Output the (X, Y) coordinate of the center of the cell containing the given text.  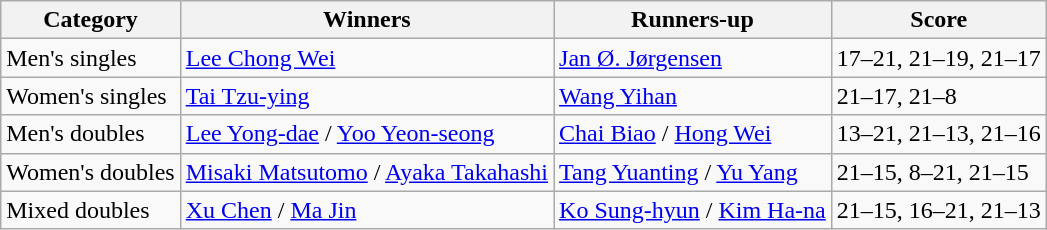
Category (90, 20)
21–17, 21–8 (938, 96)
17–21, 21–19, 21–17 (938, 58)
Mixed doubles (90, 210)
Wang Yihan (693, 96)
Men's singles (90, 58)
Chai Biao / Hong Wei (693, 134)
21–15, 8–21, 21–15 (938, 172)
Jan Ø. Jørgensen (693, 58)
Tang Yuanting / Yu Yang (693, 172)
13–21, 21–13, 21–16 (938, 134)
Winners (366, 20)
Runners-up (693, 20)
Women's singles (90, 96)
Lee Yong-dae / Yoo Yeon-seong (366, 134)
Tai Tzu-ying (366, 96)
Women's doubles (90, 172)
Men's doubles (90, 134)
Score (938, 20)
Lee Chong Wei (366, 58)
Ko Sung-hyun / Kim Ha-na (693, 210)
21–15, 16–21, 21–13 (938, 210)
Misaki Matsutomo / Ayaka Takahashi (366, 172)
Xu Chen / Ma Jin (366, 210)
